Pinpoint the cell where the given text exists, returning its (X, Y) midpoint coordinate. 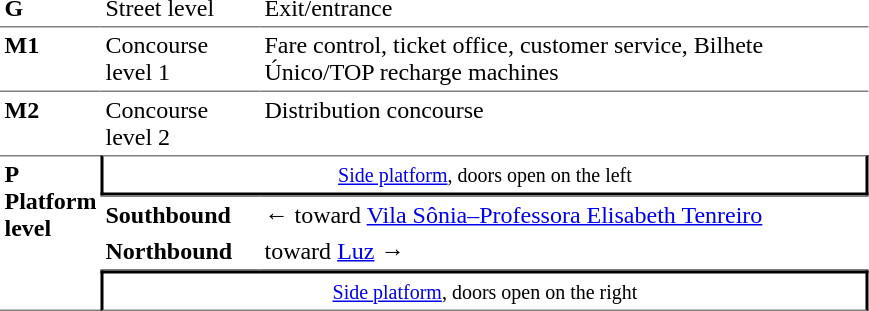
Southbound (180, 215)
PPlatform level (50, 233)
toward Luz → (564, 252)
Side platform, doors open on the left (485, 175)
Distribution concourse (564, 122)
Concourse level 1 (180, 58)
Side platform, doors open on the right (485, 290)
M1 (50, 58)
Northbound (180, 252)
Concourse level 2 (180, 122)
M2 (50, 122)
← toward Vila Sônia–Professora Elisabeth Tenreiro (564, 215)
Fare control, ticket office, customer service, Bilhete Único/TOP recharge machines (564, 58)
